Return (X, Y) of the center of cell containing provided text 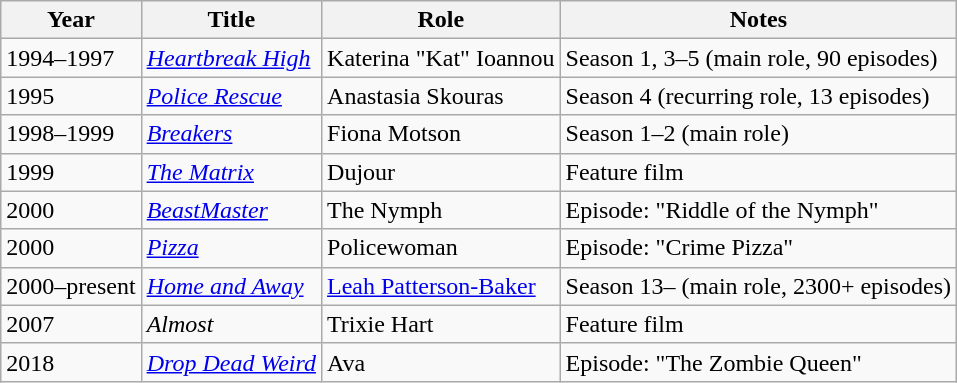
BeastMaster (231, 210)
Heartbreak High (231, 58)
Season 1, 3–5 (main role, 90 episodes) (758, 58)
2007 (71, 324)
Leah Patterson-Baker (442, 286)
Almost (231, 324)
Trixie Hart (442, 324)
Dujour (442, 172)
Anastasia Skouras (442, 96)
Title (231, 20)
Pizza (231, 248)
Home and Away (231, 286)
1994–1997 (71, 58)
The Matrix (231, 172)
2018 (71, 362)
Season 4 (recurring role, 13 episodes) (758, 96)
Katerina "Kat" Ioannou (442, 58)
The Nymph (442, 210)
Drop Dead Weird (231, 362)
Breakers (231, 134)
1999 (71, 172)
Policewoman (442, 248)
Fiona Motson (442, 134)
Notes (758, 20)
Episode: "Crime Pizza" (758, 248)
Role (442, 20)
1995 (71, 96)
Ava (442, 362)
Police Rescue (231, 96)
2000–present (71, 286)
Season 13– (main role, 2300+ episodes) (758, 286)
Season 1–2 (main role) (758, 134)
Year (71, 20)
Episode: "The Zombie Queen" (758, 362)
1998–1999 (71, 134)
Episode: "Riddle of the Nymph" (758, 210)
